Determine the [X, Y] coordinate at the center of the cell enclosing the given text.  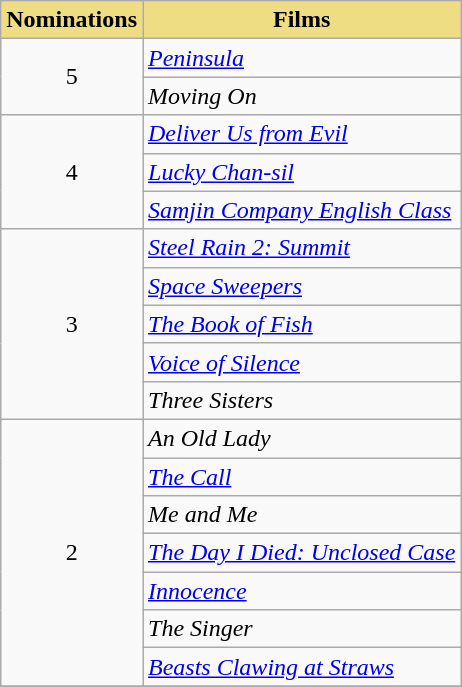
Beasts Clawing at Straws [301, 667]
2 [72, 552]
Lucky Chan-sil [301, 172]
Nominations [72, 20]
The Book of Fish [301, 324]
An Old Lady [301, 438]
Deliver Us from Evil [301, 134]
Peninsula [301, 58]
The Call [301, 477]
Three Sisters [301, 400]
The Day I Died: Unclosed Case [301, 553]
Samjin Company English Class [301, 210]
Space Sweepers [301, 286]
Moving On [301, 96]
Innocence [301, 591]
Voice of Silence [301, 362]
Steel Rain 2: Summit [301, 248]
Me and Me [301, 515]
3 [72, 324]
Films [301, 20]
The Singer [301, 629]
5 [72, 77]
4 [72, 172]
